Identify which cell holds the provided text, then report its [X, Y] central coordinate. 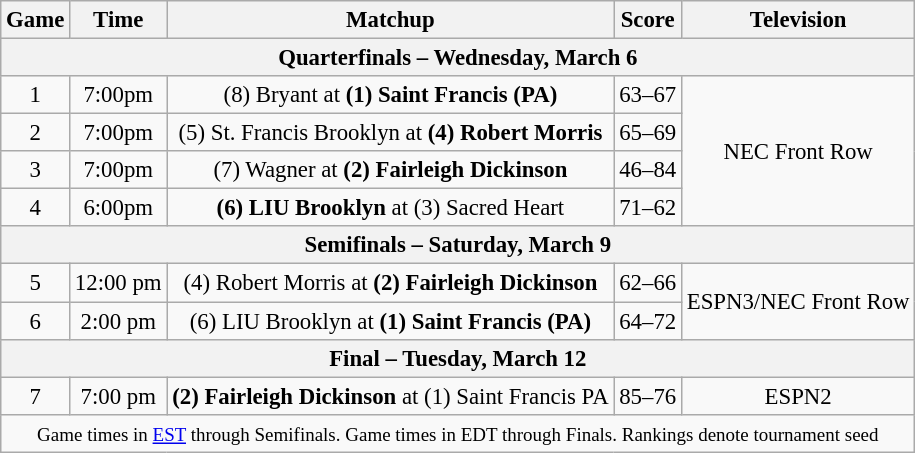
Game [36, 20]
4 [36, 208]
(8) Bryant at (1) Saint Francis (PA) [390, 95]
7 [36, 396]
Quarterfinals – Wednesday, March 6 [458, 58]
NEC Front Row [798, 151]
63–67 [648, 95]
62–66 [648, 283]
85–76 [648, 396]
2 [36, 133]
3 [36, 170]
Final – Tuesday, March 12 [458, 358]
64–72 [648, 321]
1 [36, 95]
2:00 pm [118, 321]
71–62 [648, 208]
46–84 [648, 170]
(6) LIU Brooklyn at (1) Saint Francis (PA) [390, 321]
(4) Robert Morris at (2) Fairleigh Dickinson [390, 283]
Time [118, 20]
Game times in EST through Semifinals. Game times in EDT through Finals. Rankings denote tournament seed [458, 433]
(6) LIU Brooklyn at (3) Sacred Heart [390, 208]
7:00 pm [118, 396]
ESPN3/NEC Front Row [798, 302]
Television [798, 20]
ESPN2 [798, 396]
(5) St. Francis Brooklyn at (4) Robert Morris [390, 133]
5 [36, 283]
Semifinals – Saturday, March 9 [458, 245]
(2) Fairleigh Dickinson at (1) Saint Francis PA [390, 396]
6 [36, 321]
65–69 [648, 133]
(7) Wagner at (2) Fairleigh Dickinson [390, 170]
12:00 pm [118, 283]
Score [648, 20]
Matchup [390, 20]
6:00pm [118, 208]
